Locate the cell with the specified text and output its [x, y] center coordinate. 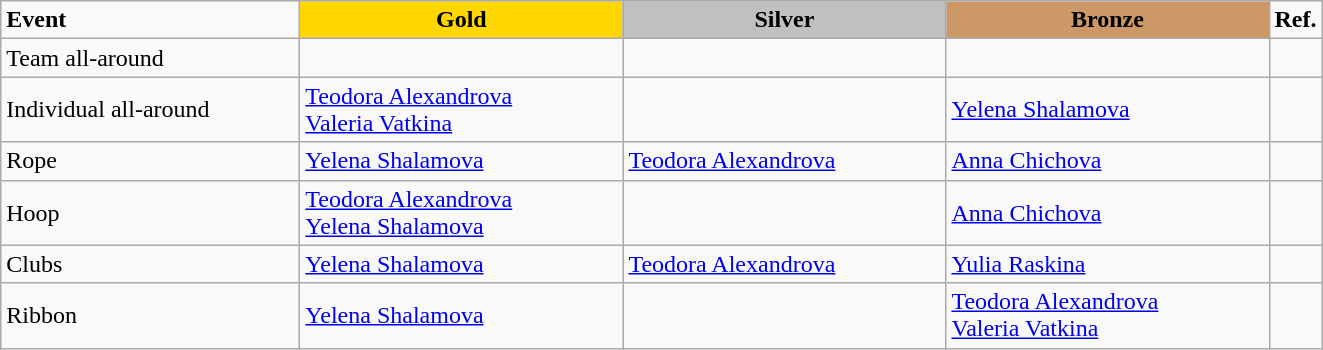
Gold [462, 20]
Individual all-around [150, 110]
Bronze [1108, 20]
Hoop [150, 212]
Rope [150, 161]
Team all-around [150, 58]
Clubs [150, 264]
Silver [784, 20]
Ribbon [150, 316]
Ref. [1296, 20]
Event [150, 20]
Yulia Raskina [1108, 264]
Teodora Alexandrova Yelena Shalamova [462, 212]
